Provide the (X, Y) coordinate of the cell's center where the given text is located.  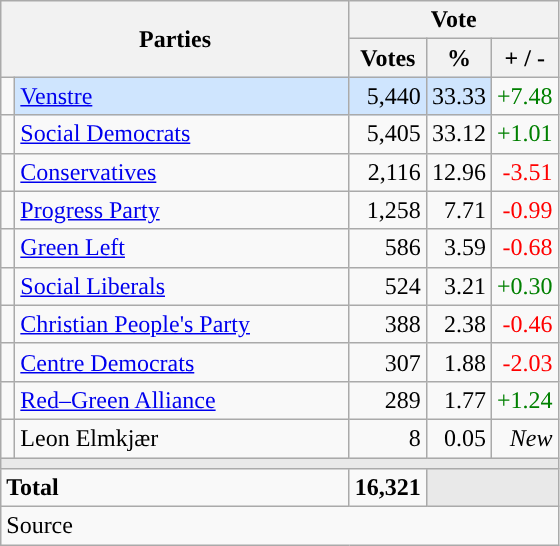
1,258 (388, 210)
33.12 (458, 134)
586 (388, 248)
Social Democrats (182, 134)
388 (388, 324)
-0.46 (524, 324)
524 (388, 286)
Leon Elmkjær (182, 438)
Parties (176, 39)
Total (176, 488)
307 (388, 362)
Progress Party (182, 210)
Votes (388, 58)
16,321 (388, 488)
Centre Democrats (182, 362)
33.33 (458, 96)
2.38 (458, 324)
+1.24 (524, 400)
3.21 (458, 286)
Venstre (182, 96)
1.88 (458, 362)
7.71 (458, 210)
5,405 (388, 134)
+1.01 (524, 134)
0.05 (458, 438)
289 (388, 400)
Green Left (182, 248)
-3.51 (524, 172)
-2.03 (524, 362)
-0.68 (524, 248)
12.96 (458, 172)
Christian People's Party (182, 324)
+ / - (524, 58)
Conservatives (182, 172)
% (458, 58)
New (524, 438)
+0.30 (524, 286)
8 (388, 438)
1.77 (458, 400)
Vote (454, 20)
Source (280, 526)
Red–Green Alliance (182, 400)
2,116 (388, 172)
Social Liberals (182, 286)
-0.99 (524, 210)
+7.48 (524, 96)
3.59 (458, 248)
5,440 (388, 96)
